Pinpoint the cell where the given text exists, returning its (x, y) midpoint coordinate. 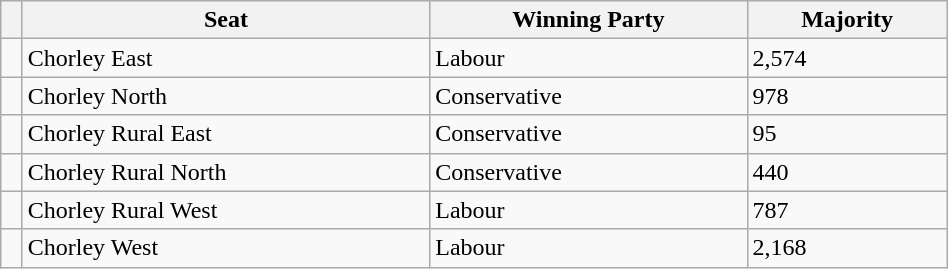
440 (847, 172)
Majority (847, 20)
Chorley North (226, 96)
2,574 (847, 58)
787 (847, 210)
Winning Party (588, 20)
Chorley Rural West (226, 210)
Seat (226, 20)
95 (847, 134)
Chorley West (226, 248)
978 (847, 96)
2,168 (847, 248)
Chorley East (226, 58)
Chorley Rural East (226, 134)
Chorley Rural North (226, 172)
